Locate the cell with the specified text and output its [X, Y] center coordinate. 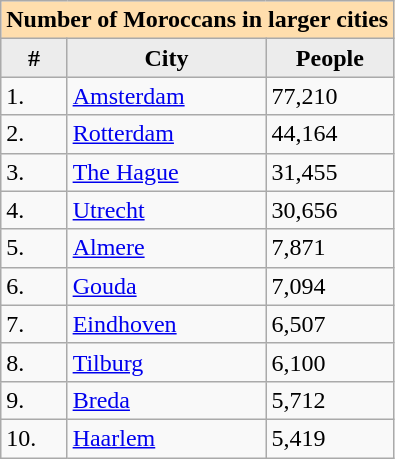
77,210 [330, 96]
# [34, 58]
Amsterdam [166, 96]
8. [34, 362]
44,164 [330, 134]
7. [34, 324]
9. [34, 400]
Breda [166, 400]
5,419 [330, 438]
30,656 [330, 210]
Almere [166, 248]
3. [34, 172]
6. [34, 286]
5. [34, 248]
Tilburg [166, 362]
Eindhoven [166, 324]
7,871 [330, 248]
Number of Moroccans in larger cities [198, 20]
Gouda [166, 286]
4. [34, 210]
7,094 [330, 286]
Haarlem [166, 438]
10. [34, 438]
The Hague [166, 172]
2. [34, 134]
31,455 [330, 172]
1. [34, 96]
People [330, 58]
City [166, 58]
5,712 [330, 400]
6,100 [330, 362]
6,507 [330, 324]
Rotterdam [166, 134]
Utrecht [166, 210]
